Pinpoint the cell where the given text exists, returning its [X, Y] midpoint coordinate. 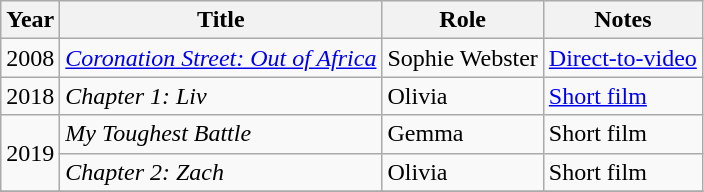
2008 [30, 58]
Title [221, 20]
Role [462, 20]
Coronation Street: Out of Africa [221, 58]
Direct-to-video [622, 58]
Gemma [462, 134]
My Toughest Battle [221, 134]
Chapter 2: Zach [221, 172]
Notes [622, 20]
2018 [30, 96]
Sophie Webster [462, 58]
Year [30, 20]
Chapter 1: Liv [221, 96]
2019 [30, 153]
